Locate the cell with the specified text and output its [X, Y] center coordinate. 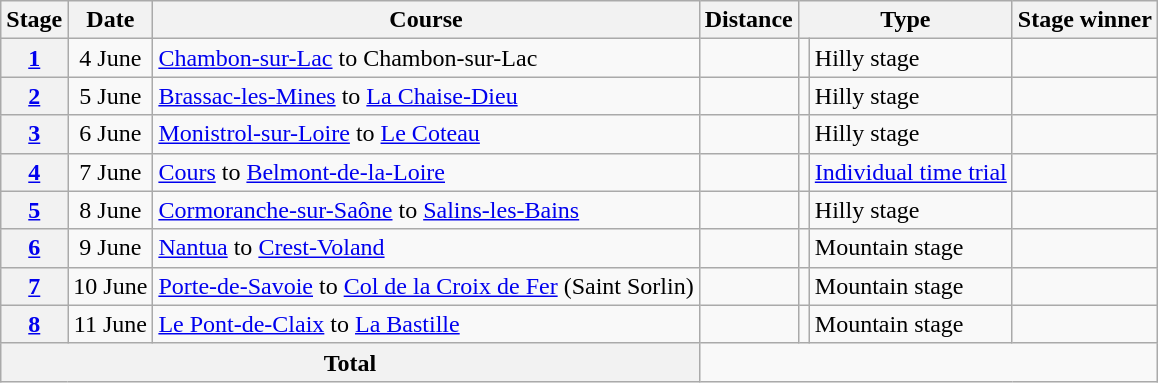
9 June [110, 248]
6 [34, 248]
1 [34, 58]
Individual time trial [910, 172]
Stage winner [1084, 20]
Total [350, 362]
4 [34, 172]
Course [426, 20]
Nantua to Crest-Voland [426, 248]
Porte-de-Savoie to Col de la Croix de Fer (Saint Sorlin) [426, 286]
Type [905, 20]
11 June [110, 324]
Cormoranche-sur-Saône to Salins-les-Bains [426, 210]
Distance [748, 20]
Date [110, 20]
Monistrol-sur-Loire to Le Coteau [426, 134]
5 [34, 210]
4 June [110, 58]
Stage [34, 20]
Le Pont-de-Claix to La Bastille [426, 324]
Brassac-les-Mines to La Chaise-Dieu [426, 96]
7 June [110, 172]
6 June [110, 134]
Chambon-sur-Lac to Chambon-sur-Lac [426, 58]
2 [34, 96]
10 June [110, 286]
8 June [110, 210]
8 [34, 324]
7 [34, 286]
Cours to Belmont-de-la-Loire [426, 172]
5 June [110, 96]
3 [34, 134]
